Find where the given text appears and provide that cell's center as (X, Y) coordinate. 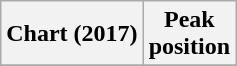
Peakposition (189, 34)
Chart (2017) (72, 34)
